Pinpoint the cell where the given text exists, returning its [x, y] midpoint coordinate. 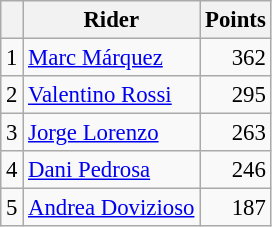
Dani Pedrosa [112, 170]
362 [236, 58]
187 [236, 208]
Andrea Dovizioso [112, 208]
Points [236, 20]
2 [12, 95]
3 [12, 133]
4 [12, 170]
263 [236, 133]
Marc Márquez [112, 58]
Jorge Lorenzo [112, 133]
Rider [112, 20]
5 [12, 208]
Valentino Rossi [112, 95]
246 [236, 170]
1 [12, 58]
295 [236, 95]
